Search for the cell housing the specified text and yield its (X, Y) center coordinate. 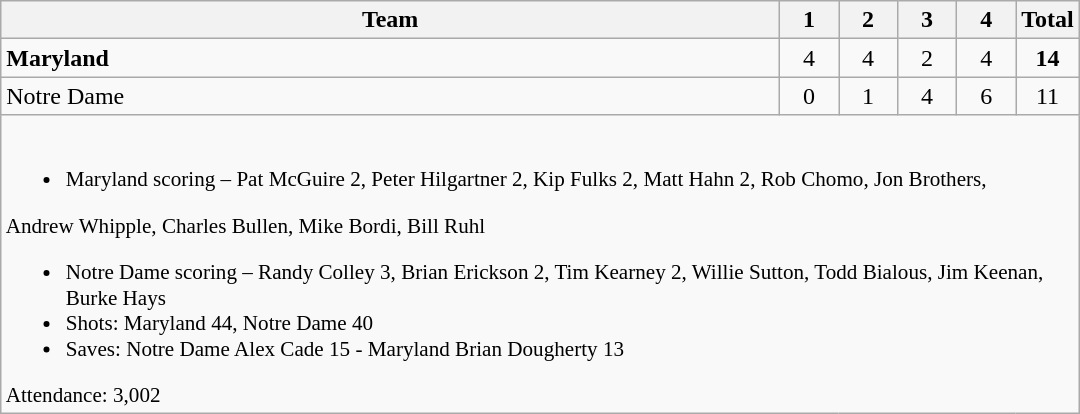
Team (390, 20)
Total (1048, 20)
11 (1048, 96)
6 (986, 96)
0 (808, 96)
Maryland (390, 58)
Notre Dame (390, 96)
14 (1048, 58)
3 (928, 20)
